Pinpoint the cell where the given text exists, returning its [X, Y] midpoint coordinate. 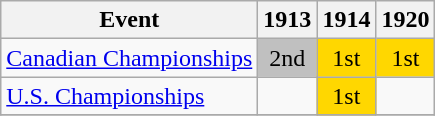
U.S. Championships [130, 96]
2nd [288, 58]
1920 [406, 20]
1913 [288, 20]
Canadian Championships [130, 58]
Event [130, 20]
1914 [346, 20]
